Detect which cell encompasses the target text, then output its [X, Y] center coordinate. 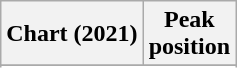
Chart (2021) [72, 34]
Peak position [189, 34]
